Search for the cell housing the specified text and yield its [x, y] center coordinate. 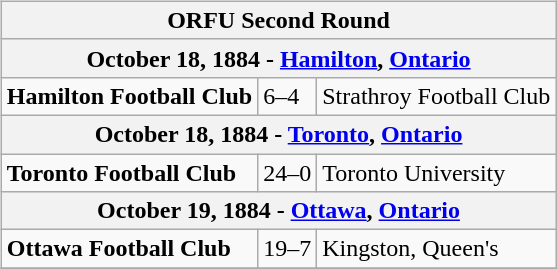
Ottawa Football Club [129, 249]
Toronto Football Club [129, 173]
Strathroy Football Club [436, 96]
19–7 [288, 249]
October 18, 1884 - Hamilton, Ontario [278, 58]
Toronto University [436, 173]
Hamilton Football Club [129, 96]
October 18, 1884 - Toronto, Ontario [278, 134]
ORFU Second Round [278, 20]
October 19, 1884 - Ottawa, Ontario [278, 211]
24–0 [288, 173]
Kingston, Queen's [436, 249]
6–4 [288, 96]
